Return the [X, Y] coordinate for the center point of the cell that contains the specified text.  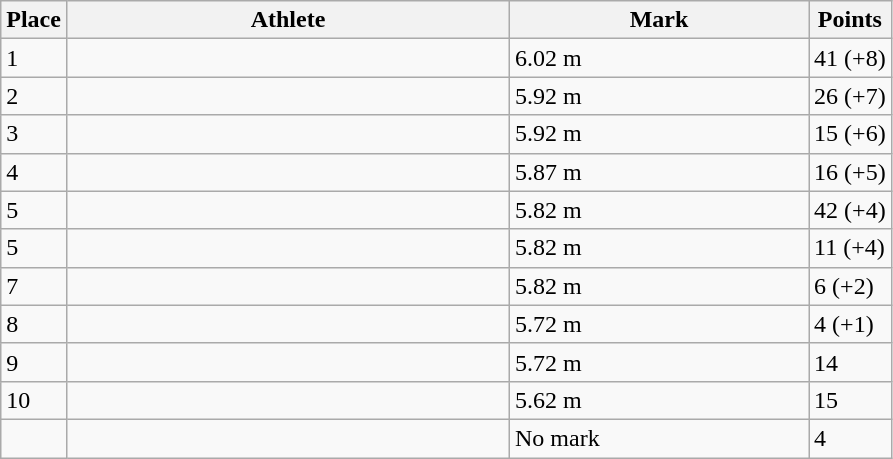
11 (+4) [850, 248]
9 [34, 362]
41 (+8) [850, 58]
42 (+4) [850, 210]
5.87 m [660, 172]
5.62 m [660, 400]
16 (+5) [850, 172]
7 [34, 286]
2 [34, 96]
4 (+1) [850, 324]
6.02 m [660, 58]
Athlete [288, 20]
15 (+6) [850, 134]
No mark [660, 438]
1 [34, 58]
Place [34, 20]
Points [850, 20]
26 (+7) [850, 96]
8 [34, 324]
14 [850, 362]
Mark [660, 20]
3 [34, 134]
15 [850, 400]
10 [34, 400]
6 (+2) [850, 286]
